Return the [x, y] coordinate for the center point of the cell that contains the specified text.  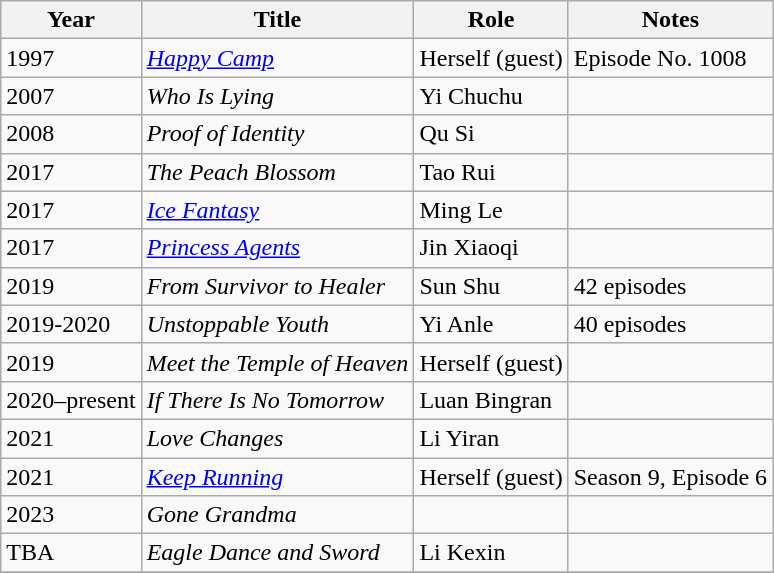
From Survivor to Healer [278, 286]
Ice Fantasy [278, 210]
Sun Shu [491, 286]
Yi Chuchu [491, 96]
2020–present [71, 400]
Keep Running [278, 477]
Qu Si [491, 134]
Notes [670, 20]
42 episodes [670, 286]
Princess Agents [278, 248]
Love Changes [278, 438]
Li Kexin [491, 553]
2007 [71, 96]
40 episodes [670, 324]
Episode No. 1008 [670, 58]
Title [278, 20]
Yi Anle [491, 324]
If There Is No Tomorrow [278, 400]
Ming Le [491, 210]
2019-2020 [71, 324]
2023 [71, 515]
The Peach Blossom [278, 172]
Luan Bingran [491, 400]
Year [71, 20]
Li Yiran [491, 438]
Who Is Lying [278, 96]
Gone Grandma [278, 515]
Role [491, 20]
Happy Camp [278, 58]
TBA [71, 553]
Eagle Dance and Sword [278, 553]
Meet the Temple of Heaven [278, 362]
Proof of Identity [278, 134]
Tao Rui [491, 172]
Season 9, Episode 6 [670, 477]
1997 [71, 58]
Jin Xiaoqi [491, 248]
Unstoppable Youth [278, 324]
2008 [71, 134]
